Extract the [X, Y] coordinate from the center of the cell holding the provided text.  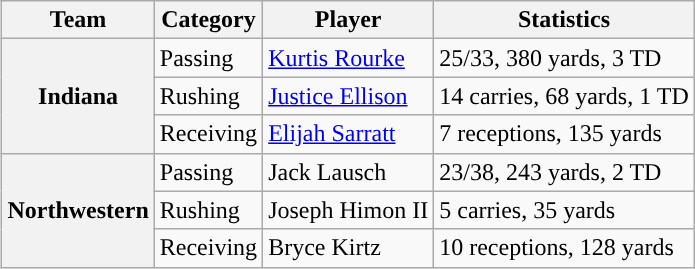
Statistics [564, 20]
Category [208, 20]
Indiana [78, 96]
14 carries, 68 yards, 1 TD [564, 96]
7 receptions, 135 yards [564, 134]
Elijah Sarratt [348, 134]
5 carries, 35 yards [564, 210]
Player [348, 20]
Justice Ellison [348, 96]
Kurtis Rourke [348, 58]
Jack Lausch [348, 172]
23/38, 243 yards, 2 TD [564, 172]
Joseph Himon II [348, 210]
Northwestern [78, 210]
10 receptions, 128 yards [564, 248]
Bryce Kirtz [348, 248]
25/33, 380 yards, 3 TD [564, 58]
Team [78, 20]
